For the text-containing cell, return its midpoint in [X, Y] coordinate format. 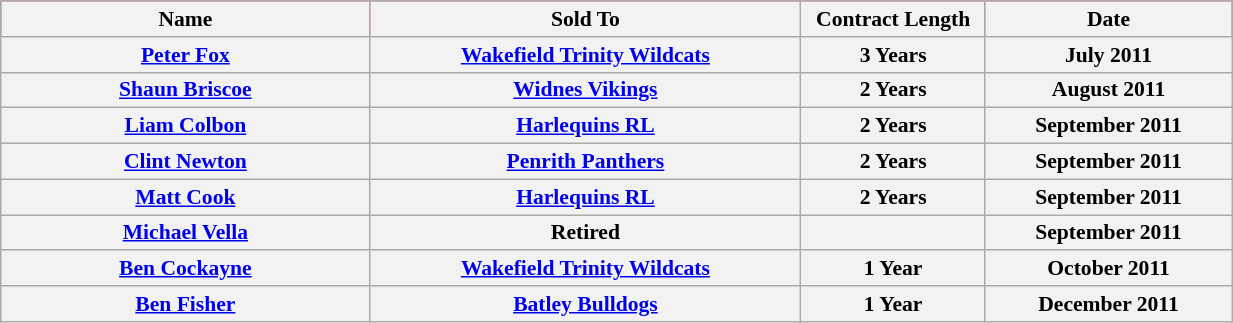
October 2011 [1108, 269]
Penrith Panthers [586, 162]
Liam Colbon [186, 126]
Clint Newton [186, 162]
Peter Fox [186, 55]
December 2011 [1108, 304]
Shaun Briscoe [186, 90]
Sold To [586, 19]
Matt Cook [186, 197]
Contract Length [894, 19]
Name [186, 19]
Batley Bulldogs [586, 304]
Michael Vella [186, 233]
Ben Fisher [186, 304]
3 Years [894, 55]
July 2011 [1108, 55]
Date [1108, 19]
Retired [586, 233]
August 2011 [1108, 90]
Ben Cockayne [186, 269]
Widnes Vikings [586, 90]
